Capture the cell that displays the provided text and extract its [x, y] central coordinate. 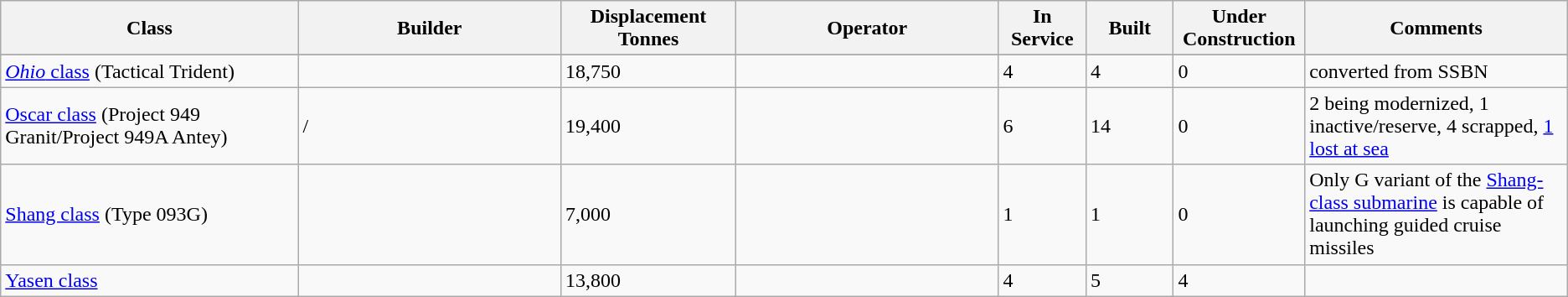
Operator [868, 29]
2 being modernized, 1 inactive/reserve, 4 scrapped, 1 lost at sea [1436, 126]
Shang class (Type 093G) [149, 215]
Yasen class [149, 280]
converted from SSBN [1436, 71]
13,800 [648, 280]
19,400 [648, 126]
6 [1042, 126]
5 [1129, 280]
7,000 [648, 215]
Builder [430, 29]
/ [430, 126]
Class [149, 29]
Displacement Tonnes [648, 29]
14 [1129, 126]
18,750 [648, 71]
Comments [1436, 29]
In Service [1042, 29]
Built [1129, 29]
Oscar class (Project 949 Granit/Project 949A Antey) [149, 126]
Ohio class (Tactical Trident) [149, 71]
Only G variant of the Shang-class submarine is capable of launching guided cruise missiles [1436, 215]
Under Construction [1240, 29]
